Provide the [x, y] coordinate of the cell's center where the given text is located.  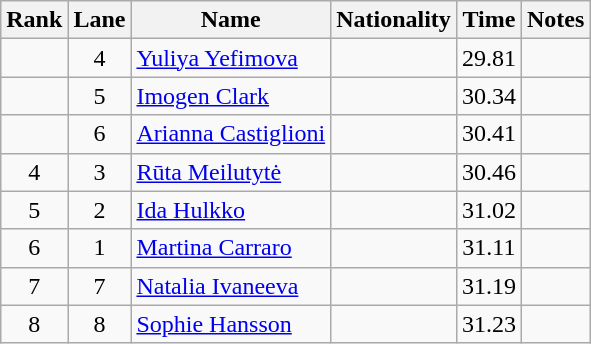
30.46 [488, 172]
31.11 [488, 248]
31.19 [488, 286]
2 [100, 210]
31.02 [488, 210]
Time [488, 20]
Ida Hulkko [231, 210]
30.41 [488, 134]
29.81 [488, 58]
Rank [34, 20]
Rūta Meilutytė [231, 172]
1 [100, 248]
Martina Carraro [231, 248]
Nationality [394, 20]
Sophie Hansson [231, 324]
Natalia Ivaneeva [231, 286]
Name [231, 20]
Notes [555, 20]
Arianna Castiglioni [231, 134]
30.34 [488, 96]
Imogen Clark [231, 96]
31.23 [488, 324]
3 [100, 172]
Lane [100, 20]
Yuliya Yefimova [231, 58]
